For the text-containing cell, return its midpoint in (X, Y) coordinate format. 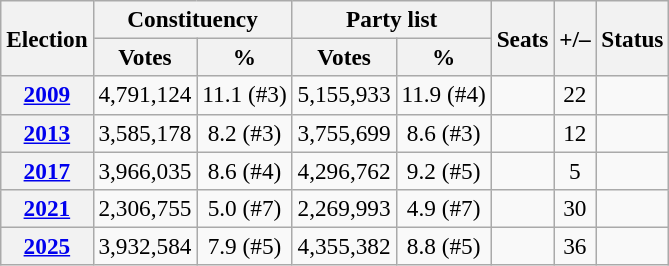
Status (632, 38)
Seats (522, 38)
2021 (47, 208)
Election (47, 38)
30 (575, 208)
11.1 (#3) (244, 95)
5.0 (#7) (244, 208)
11.9 (#4) (444, 95)
3,585,178 (145, 133)
Constituency (192, 19)
2009 (47, 95)
2013 (47, 133)
4,791,124 (145, 95)
4.9 (#7) (444, 208)
36 (575, 246)
12 (575, 133)
8.6 (#3) (444, 133)
4,296,762 (344, 170)
+/– (575, 38)
8.2 (#3) (244, 133)
3,966,035 (145, 170)
3,932,584 (145, 246)
8.6 (#4) (244, 170)
4,355,382 (344, 246)
2025 (47, 246)
2017 (47, 170)
9.2 (#5) (444, 170)
3,755,699 (344, 133)
5,155,933 (344, 95)
22 (575, 95)
7.9 (#5) (244, 246)
5 (575, 170)
2,306,755 (145, 208)
8.8 (#5) (444, 246)
2,269,993 (344, 208)
Party list (392, 19)
